Determine the [x, y] coordinate at the center of the cell enclosing the given text.  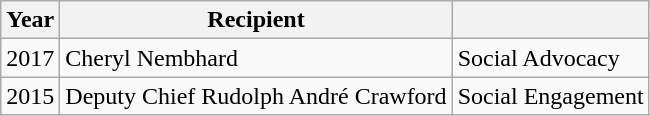
2015 [30, 96]
Deputy Chief Rudolph André Crawford [256, 96]
Recipient [256, 20]
Social Advocacy [550, 58]
Social Engagement [550, 96]
Cheryl Nembhard [256, 58]
Year [30, 20]
2017 [30, 58]
